Identify which cell holds the provided text, then report its (X, Y) central coordinate. 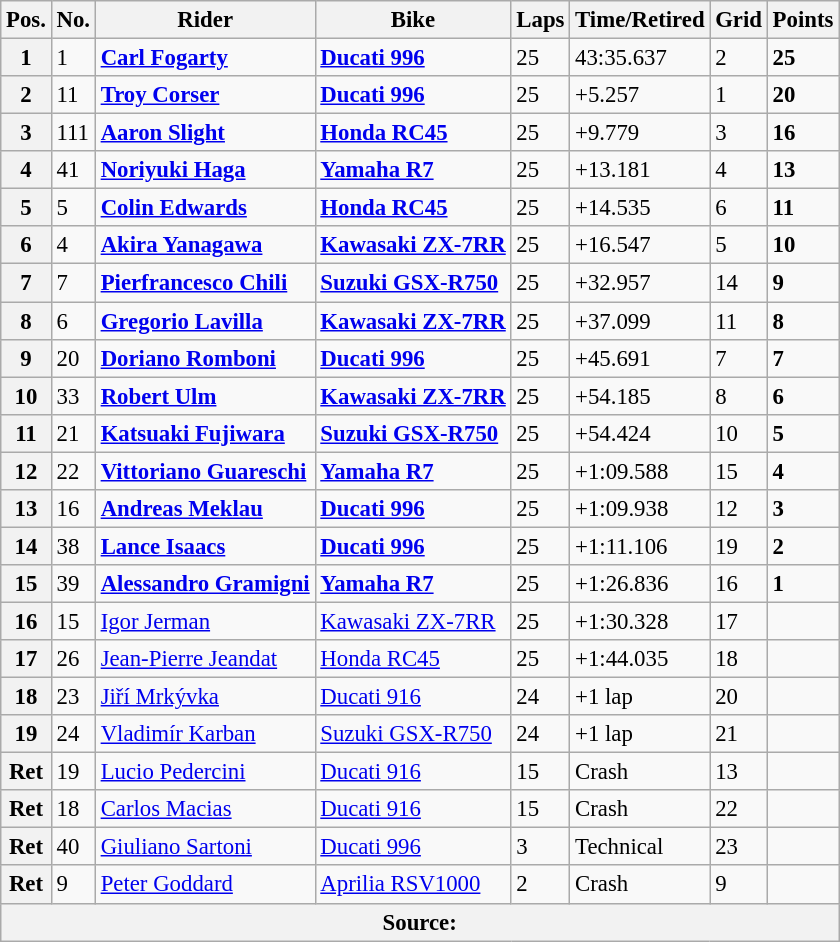
Pierfrancesco Chili (205, 283)
Time/Retired (640, 20)
Vladimír Karban (205, 734)
+1:09.938 (640, 509)
+1:11.106 (640, 546)
+37.099 (640, 321)
Bike (413, 20)
Alessandro Gramigni (205, 584)
+5.257 (640, 95)
+1:30.328 (640, 621)
+14.535 (640, 208)
Katsuaki Fujiwara (205, 433)
Igor Jerman (205, 621)
Source: (420, 922)
Points (802, 20)
Peter Goddard (205, 885)
Robert Ulm (205, 396)
+1:44.035 (640, 659)
+9.779 (640, 133)
Aaron Slight (205, 133)
Jiří Mrkývka (205, 697)
Pos. (26, 20)
40 (73, 847)
Technical (640, 847)
Doriano Romboni (205, 358)
Aprilia RSV1000 (413, 885)
38 (73, 546)
26 (73, 659)
39 (73, 584)
Rider (205, 20)
+32.957 (640, 283)
Carlos Macias (205, 809)
+45.691 (640, 358)
Carl Fogarty (205, 58)
Akira Yanagawa (205, 245)
+54.185 (640, 396)
+1:26.836 (640, 584)
+13.181 (640, 170)
Lucio Pedercini (205, 772)
+1:09.588 (640, 471)
33 (73, 396)
Grid (738, 20)
+16.547 (640, 245)
Lance Isaacs (205, 546)
Jean-Pierre Jeandat (205, 659)
111 (73, 133)
Giuliano Sartoni (205, 847)
Noriyuki Haga (205, 170)
41 (73, 170)
43:35.637 (640, 58)
Gregorio Lavilla (205, 321)
Troy Corser (205, 95)
+54.424 (640, 433)
Andreas Meklau (205, 509)
Colin Edwards (205, 208)
Vittoriano Guareschi (205, 471)
Laps (540, 20)
No. (73, 20)
